Provide the (X, Y) coordinate of the cell's center where the given text is located.  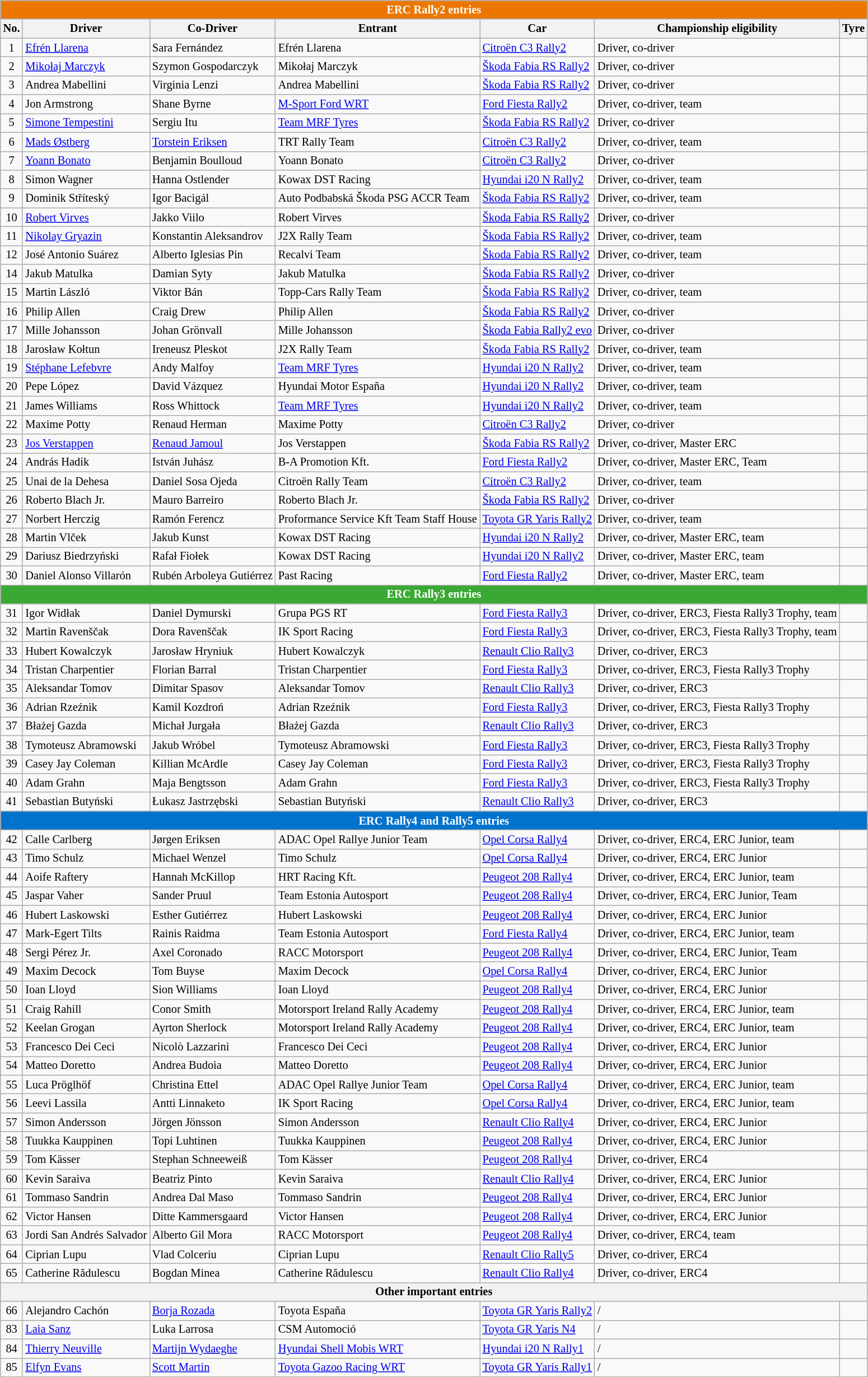
62 (12, 1216)
Proformance Service Kft Team Staff House (377, 519)
Stéphane Lefebvre (86, 368)
Driver, co-driver, ERC4, team (717, 1235)
Mauro Barreiro (213, 500)
42 (12, 839)
37 (12, 726)
Jarosław Kołtun (86, 349)
B-A Promotion Kft. (377, 462)
Entrant (377, 29)
3 (12, 85)
24 (12, 462)
56 (12, 1103)
ERC Rally2 entries (434, 10)
36 (12, 708)
Viktor Bán (213, 292)
26 (12, 500)
Alejandro Cachón (86, 1311)
István Juhász (213, 462)
Hyundai i20 N Rally1 (538, 1348)
Antti Linnaketo (213, 1103)
64 (12, 1254)
40 (12, 783)
60 (12, 1179)
Szymon Gospodarczyk (213, 66)
32 (12, 632)
66 (12, 1311)
18 (12, 349)
Nicolò Lazzarini (213, 1046)
50 (12, 990)
9 (12, 198)
Christina Ettel (213, 1085)
61 (12, 1198)
Laia Sanz (86, 1329)
11 (12, 236)
Citroën Rally Team (377, 481)
Andy Malfoy (213, 368)
Driver, co-driver, Master ERC, Team (717, 462)
19 (12, 368)
Hyundai Motor España (377, 387)
84 (12, 1348)
Sergiu Itu (213, 123)
András Hadik (86, 462)
Auto Podbabská Škoda PSG ACCR Team (377, 198)
Grupa PGS RT (377, 613)
25 (12, 481)
Jørgen Eriksen (213, 839)
Martin Vlček (86, 538)
Łukasz Jastrzębski (213, 802)
Kamil Kozdroń (213, 708)
Jaspar Vaher (86, 896)
Martijn Wydaeghe (213, 1348)
Ireneusz Pleskot (213, 349)
Toyota GR Yaris Rally1 (538, 1367)
Beatriz Pinto (213, 1179)
Daniel Sosa Ojeda (213, 481)
6 (12, 142)
Mark-Egert Tilts (86, 934)
38 (12, 745)
43 (12, 858)
Renault Clio Rally5 (538, 1254)
Luka Larrosa (213, 1329)
Sara Fernández (213, 48)
Calle Carlberg (86, 839)
Sander Pruul (213, 896)
21 (12, 406)
Craig Drew (213, 311)
Torstein Eriksen (213, 142)
Tyre (853, 29)
Topp-Cars Rally Team (377, 292)
29 (12, 556)
47 (12, 934)
Borja Rozada (213, 1311)
57 (12, 1122)
José Antonio Suárez (86, 255)
Martin László (86, 292)
Rainis Raidma (213, 934)
58 (12, 1141)
7 (12, 161)
46 (12, 915)
31 (12, 613)
Luca Pröglhöf (86, 1085)
27 (12, 519)
Keelan Grogan (86, 1028)
48 (12, 952)
Toyota GR Yaris N4 (538, 1329)
HRT Racing Kft. (377, 877)
Alberto Iglesias Pin (213, 255)
16 (12, 311)
15 (12, 292)
Dora Ravenščak (213, 632)
Škoda Fabia Rally2 evo (538, 330)
Virginia Lenzi (213, 85)
Rubén Arboleya Gutiérrez (213, 575)
Ramón Ferencz (213, 519)
Ditte Kammersgaard (213, 1216)
Other important entries (434, 1292)
28 (12, 538)
Tom Buyse (213, 971)
Esther Gutiérrez (213, 915)
54 (12, 1066)
CSM Automoció (377, 1329)
Jakko Viilo (213, 217)
Toyota España (377, 1311)
4 (12, 104)
David Vázquez (213, 387)
Hannah McKillop (213, 877)
Past Racing (377, 575)
23 (12, 443)
Florian Barral (213, 669)
Renaud Herman (213, 425)
Ross Whittock (213, 406)
Car (538, 29)
17 (12, 330)
12 (12, 255)
Rafał Fiołek (213, 556)
Michał Jurgała (213, 726)
34 (12, 669)
Jordi San Andrés Salvador (86, 1235)
Stephan Schneeweiß (213, 1160)
52 (12, 1028)
51 (12, 1009)
63 (12, 1235)
Maja Bengtsson (213, 783)
10 (12, 217)
Topi Luhtinen (213, 1141)
Toyota Gazoo Racing WRT (377, 1367)
30 (12, 575)
35 (12, 689)
Scott Martin (213, 1367)
2 (12, 66)
85 (12, 1367)
45 (12, 896)
Vlad Colceriu (213, 1254)
Simone Tempestini (86, 123)
Conor Smith (213, 1009)
Dariusz Biedrzyński (86, 556)
Elfyn Evans (86, 1367)
Driver (86, 29)
Renaud Jamoul (213, 443)
Thierry Neuville (86, 1348)
James Williams (86, 406)
33 (12, 651)
Driver, co-driver, Master ERC (717, 443)
Sergi Pérez Jr. (86, 952)
8 (12, 179)
Jakub Kunst (213, 538)
Jörgen Jönsson (213, 1122)
Ayrton Sherlock (213, 1028)
39 (12, 764)
Leevi Lassila (86, 1103)
TRT Rally Team (377, 142)
Nikolay Gryazin (86, 236)
Jarosław Hryniuk (213, 651)
65 (12, 1273)
83 (12, 1329)
Pepe López (86, 387)
Hyundai Shell Mobis WRT (377, 1348)
ERC Rally3 entries (434, 594)
Sion Williams (213, 990)
Martin Ravenščak (86, 632)
Ford Fiesta Rally4 (538, 934)
Igor Bacigál (213, 198)
ERC Rally4 and Rally5 entries (434, 821)
55 (12, 1085)
Bogdan Minea (213, 1273)
Unai de la Dehesa (86, 481)
59 (12, 1160)
Simon Wagner (86, 179)
Axel Coronado (213, 952)
M-Sport Ford WRT (377, 104)
Shane Byrne (213, 104)
Daniel Dymurski (213, 613)
Jakub Wróbel (213, 745)
No. (12, 29)
44 (12, 877)
Daniel Alonso Villarón (86, 575)
Aoife Raftery (86, 877)
Recalvi Team (377, 255)
Konstantin Aleksandrov (213, 236)
20 (12, 387)
1 (12, 48)
Benjamin Boulloud (213, 161)
Craig Rahill (86, 1009)
Igor Widłak (86, 613)
Norbert Herczig (86, 519)
22 (12, 425)
14 (12, 274)
53 (12, 1046)
5 (12, 123)
41 (12, 802)
Jon Armstrong (86, 104)
Co-Driver (213, 29)
Killian McArdle (213, 764)
Dominik Stříteský (86, 198)
Mads Østberg (86, 142)
Damian Syty (213, 274)
Andrea Budoia (213, 1066)
Championship eligibility (717, 29)
Alberto Gil Mora (213, 1235)
Hanna Ostlender (213, 179)
49 (12, 971)
Andrea Dal Maso (213, 1198)
Dimitar Spasov (213, 689)
Michael Wenzel (213, 858)
Johan Grönvall (213, 330)
